Return the [X, Y] coordinate for the center point of the cell that contains the specified text.  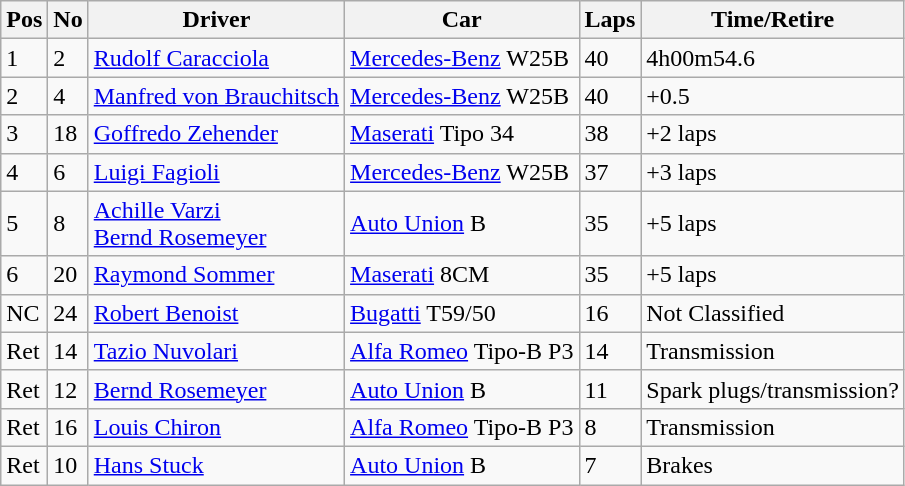
38 [610, 134]
Manfred von Brauchitsch [216, 96]
7 [610, 465]
3 [24, 134]
Laps [610, 20]
Brakes [773, 465]
Raymond Sommer [216, 275]
NC [24, 313]
11 [610, 389]
+2 laps [773, 134]
37 [610, 172]
Bugatti T59/50 [462, 313]
Hans Stuck [216, 465]
20 [68, 275]
Achille Varzi Bernd Rosemeyer [216, 224]
Time/Retire [773, 20]
Driver [216, 20]
4h00m54.6 [773, 58]
Car [462, 20]
Robert Benoist [216, 313]
Maserati 8CM [462, 275]
1 [24, 58]
+0.5 [773, 96]
Pos [24, 20]
5 [24, 224]
18 [68, 134]
Louis Chiron [216, 427]
No [68, 20]
Luigi Fagioli [216, 172]
Goffredo Zehender [216, 134]
+3 laps [773, 172]
24 [68, 313]
12 [68, 389]
Rudolf Caracciola [216, 58]
Spark plugs/transmission? [773, 389]
Not Classified [773, 313]
Bernd Rosemeyer [216, 389]
Tazio Nuvolari [216, 351]
10 [68, 465]
Maserati Tipo 34 [462, 134]
